Return the (x, y) coordinate for the center point of the cell that contains the specified text.  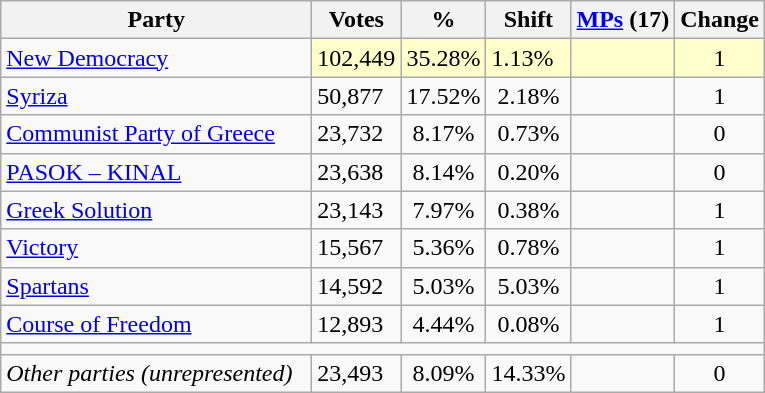
Party (156, 20)
Greek Solution (156, 210)
Shift (528, 20)
0.08% (528, 324)
0.78% (528, 248)
Syriza (156, 96)
Other parties (unrepresented) (156, 373)
Course of Freedom (156, 324)
Spartans (156, 286)
Communist Party of Greece (156, 134)
23,143 (356, 210)
% (444, 20)
35.28% (444, 58)
17.52% (444, 96)
5.36% (444, 248)
New Democracy (156, 58)
23,638 (356, 172)
50,877 (356, 96)
23,732 (356, 134)
1.13% (528, 58)
Change (720, 20)
14.33% (528, 373)
MPs (17) (623, 20)
7.97% (444, 210)
0.38% (528, 210)
14,592 (356, 286)
102,449 (356, 58)
2.18% (528, 96)
Votes (356, 20)
0.73% (528, 134)
8.09% (444, 373)
PASOK – KINAL (156, 172)
23,493 (356, 373)
8.14% (444, 172)
12,893 (356, 324)
0.20% (528, 172)
Victory (156, 248)
15,567 (356, 248)
4.44% (444, 324)
8.17% (444, 134)
